Return the [x, y] coordinate for the center point of the cell that contains the specified text.  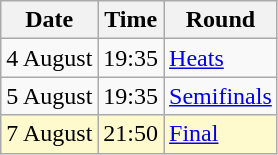
7 August [50, 134]
21:50 [131, 134]
Date [50, 20]
5 August [50, 96]
Final [221, 134]
Round [221, 20]
Semifinals [221, 96]
Time [131, 20]
4 August [50, 58]
Heats [221, 58]
